Pinpoint the cell where the given text exists, returning its [x, y] midpoint coordinate. 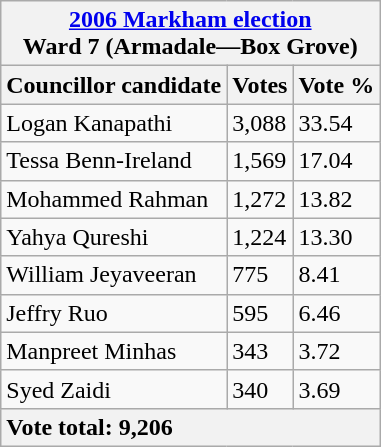
33.54 [336, 123]
Jeffry Ruo [114, 313]
13.30 [336, 237]
1,272 [260, 199]
Yahya Qureshi [114, 237]
Syed Zaidi [114, 389]
1,569 [260, 161]
340 [260, 389]
Mohammed Rahman [114, 199]
Votes [260, 85]
Vote % [336, 85]
595 [260, 313]
3.72 [336, 351]
8.41 [336, 275]
3,088 [260, 123]
Tessa Benn-Ireland [114, 161]
Councillor candidate [114, 85]
13.82 [336, 199]
17.04 [336, 161]
Vote total: 9,206 [190, 427]
William Jeyaveeran [114, 275]
Logan Kanapathi [114, 123]
6.46 [336, 313]
1,224 [260, 237]
2006 Markham electionWard 7 (Armadale—Box Grove) [190, 34]
Manpreet Minhas [114, 351]
775 [260, 275]
3.69 [336, 389]
343 [260, 351]
